Return the [x, y] coordinate for the center point of the cell that contains the specified text.  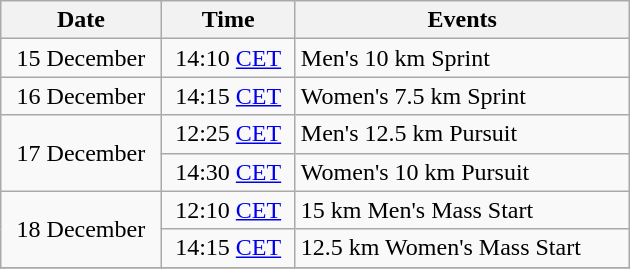
14:30 CET [228, 172]
Date [81, 20]
12.5 km Women's Mass Start [462, 248]
Time [228, 20]
Women's 10 km Pursuit [462, 172]
12:25 CET [228, 134]
14:10 CET [228, 58]
16 December [81, 96]
Women's 7.5 km Sprint [462, 96]
15 km Men's Mass Start [462, 210]
Events [462, 20]
12:10 CET [228, 210]
Men's 12.5 km Pursuit [462, 134]
18 December [81, 229]
15 December [81, 58]
17 December [81, 153]
Men's 10 km Sprint [462, 58]
